Scan for the cell matching the given text and deliver its [X, Y] coordinate at center. 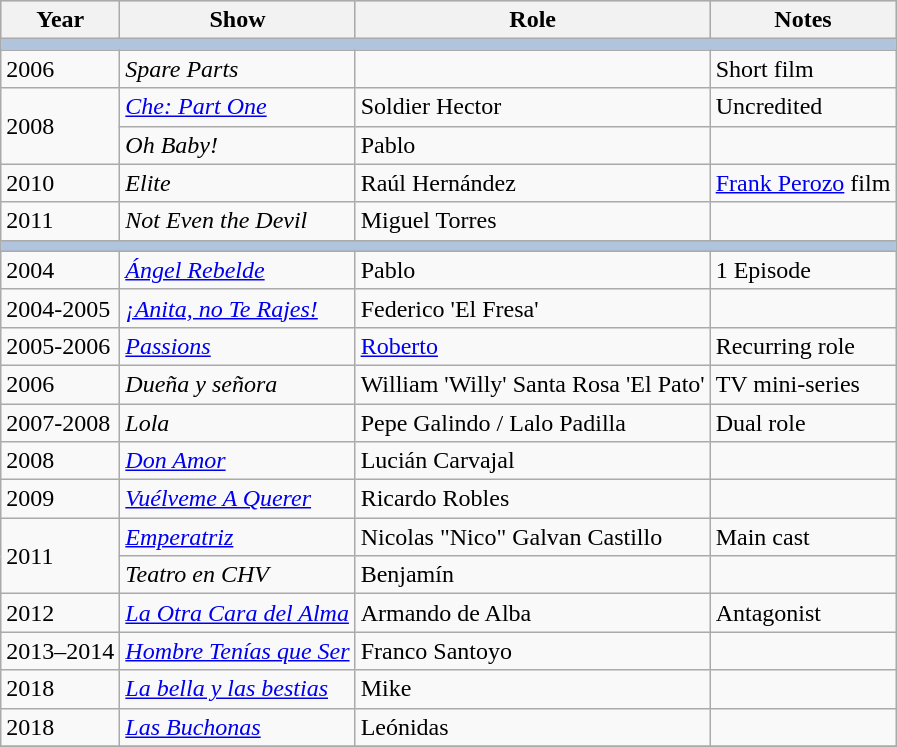
2013–2014 [60, 651]
Not Even the Devil [238, 221]
Las Buchonas [238, 727]
2005-2006 [60, 346]
Oh Baby! [238, 145]
Short film [803, 69]
Teatro en CHV [238, 575]
Role [532, 20]
Passions [238, 346]
Mike [532, 689]
Dual role [803, 423]
2004-2005 [60, 308]
Armando de Alba [532, 613]
Lola [238, 423]
Antagonist [803, 613]
Ricardo Robles [532, 499]
Dueña y señora [238, 384]
¡Anita, no Te Rajes! [238, 308]
Show [238, 20]
Nicolas "Nico" Galvan Castillo [532, 537]
Raúl Hernández [532, 183]
Hombre Tenías que Ser [238, 651]
Main cast [803, 537]
Notes [803, 20]
Emperatriz [238, 537]
Federico 'El Fresa' [532, 308]
La bella y las bestias [238, 689]
TV mini-series [803, 384]
Year [60, 20]
2010 [60, 183]
2004 [60, 270]
2012 [60, 613]
Miguel Torres [532, 221]
Uncredited [803, 107]
La Otra Cara del Alma [238, 613]
Soldier Hector [532, 107]
Pepe Galindo / Lalo Padilla [532, 423]
Don Amor [238, 461]
Frank Perozo film [803, 183]
Che: Part One [238, 107]
2009 [60, 499]
Leónidas [532, 727]
Vuélveme A Querer [238, 499]
William 'Willy' Santa Rosa 'El Pato' [532, 384]
Franco Santoyo [532, 651]
2007-2008 [60, 423]
Elite [238, 183]
Spare Parts [238, 69]
Ángel Rebelde [238, 270]
Lucián Carvajal [532, 461]
Roberto [532, 346]
1 Episode [803, 270]
Recurring role [803, 346]
Benjamín [532, 575]
